Locate the cell with the specified text and output its (X, Y) center coordinate. 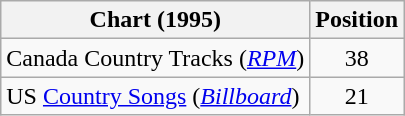
Canada Country Tracks (RPM) (156, 58)
Chart (1995) (156, 20)
21 (357, 96)
US Country Songs (Billboard) (156, 96)
Position (357, 20)
38 (357, 58)
